Pinpoint the cell where the given text exists, returning its (x, y) midpoint coordinate. 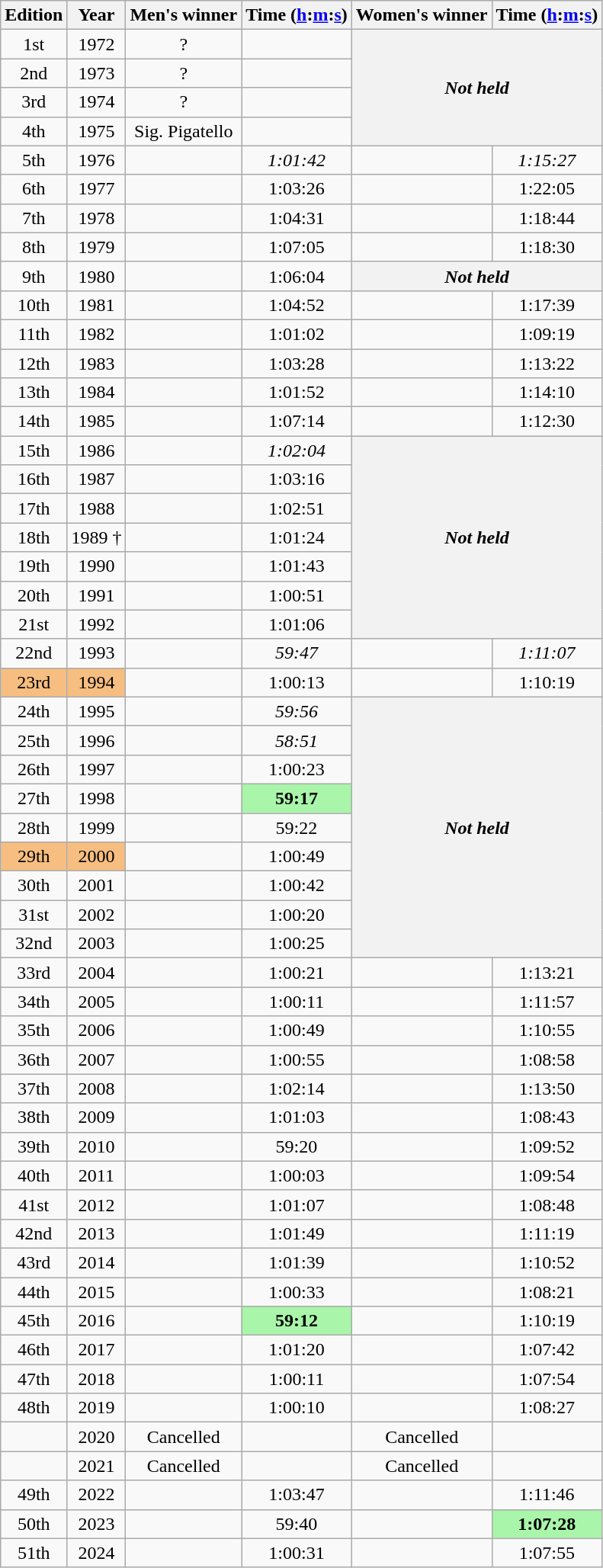
1:08:21 (547, 1292)
46th (34, 1350)
28th (34, 827)
24th (34, 711)
2013 (96, 1233)
14th (34, 422)
42nd (34, 1233)
1:17:39 (547, 305)
1:11:19 (547, 1233)
16th (34, 479)
4th (34, 131)
2019 (96, 1408)
1:01:42 (297, 160)
1:03:26 (297, 189)
59:47 (297, 653)
20th (34, 595)
1:22:05 (547, 189)
Sig. Pigatello (184, 131)
18th (34, 537)
1:01:52 (297, 393)
2007 (96, 1060)
21st (34, 624)
1:01:02 (297, 334)
5th (34, 160)
Men's winner (184, 15)
2001 (96, 886)
1999 (96, 827)
1:01:06 (297, 624)
26th (34, 769)
2021 (96, 1466)
2022 (96, 1495)
2000 (96, 857)
6th (34, 189)
59:12 (297, 1321)
22nd (34, 653)
1977 (96, 189)
1998 (96, 798)
1979 (96, 247)
1:00:42 (297, 886)
1:00:23 (297, 769)
1:09:54 (547, 1175)
3rd (34, 102)
1:10:52 (547, 1262)
29th (34, 857)
1995 (96, 711)
43rd (34, 1262)
1:08:48 (547, 1204)
1:02:14 (297, 1089)
51th (34, 1553)
7th (34, 218)
1:11:57 (547, 1002)
1:11:07 (547, 653)
34th (34, 1002)
1:03:47 (297, 1495)
38th (34, 1117)
1:00:03 (297, 1175)
1972 (96, 44)
1986 (96, 451)
50th (34, 1524)
32nd (34, 944)
1:13:21 (547, 973)
35th (34, 1031)
33rd (34, 973)
1982 (96, 334)
1:00:51 (297, 595)
1:00:33 (297, 1292)
1:01:39 (297, 1262)
1:13:22 (547, 364)
10th (34, 305)
2015 (96, 1292)
2018 (96, 1379)
1984 (96, 393)
1:11:46 (547, 1495)
1:06:04 (297, 276)
44th (34, 1292)
1:04:31 (297, 218)
2023 (96, 1524)
8th (34, 247)
1:00:21 (297, 973)
2017 (96, 1350)
17th (34, 508)
1975 (96, 131)
1993 (96, 653)
2008 (96, 1089)
40th (34, 1175)
1983 (96, 364)
1:18:44 (547, 218)
31st (34, 915)
1992 (96, 624)
58:51 (297, 740)
1:00:10 (297, 1408)
41st (34, 1204)
2016 (96, 1321)
1:09:19 (547, 334)
2024 (96, 1553)
Edition (34, 15)
1:03:16 (297, 479)
1978 (96, 218)
1976 (96, 160)
2009 (96, 1117)
1:04:52 (297, 305)
1:01:49 (297, 1233)
1:00:55 (297, 1060)
59:40 (297, 1524)
2004 (96, 973)
45th (34, 1321)
2014 (96, 1262)
1:00:20 (297, 915)
1:08:43 (547, 1117)
1:01:43 (297, 566)
1981 (96, 305)
59:56 (297, 711)
48th (34, 1408)
1:00:13 (297, 682)
11th (34, 334)
1:00:31 (297, 1553)
1:09:52 (547, 1146)
1:14:10 (547, 393)
2003 (96, 944)
1:03:28 (297, 364)
23rd (34, 682)
25th (34, 740)
Year (96, 15)
9th (34, 276)
2002 (96, 915)
59:20 (297, 1146)
1:07:55 (547, 1553)
47th (34, 1379)
1997 (96, 769)
12th (34, 364)
1980 (96, 276)
1988 (96, 508)
Women's winner (422, 15)
1989 † (96, 537)
1:07:14 (297, 422)
2006 (96, 1031)
1973 (96, 73)
1:02:04 (297, 451)
1st (34, 44)
1985 (96, 422)
1:15:27 (547, 160)
1:07:05 (297, 247)
1974 (96, 102)
2010 (96, 1146)
1:13:50 (547, 1089)
1:02:51 (297, 508)
36th (34, 1060)
1:00:25 (297, 944)
37th (34, 1089)
1990 (96, 566)
1:01:03 (297, 1117)
39th (34, 1146)
19th (34, 566)
1:08:58 (547, 1060)
1:07:28 (547, 1524)
1:10:55 (547, 1031)
2nd (34, 73)
49th (34, 1495)
2012 (96, 1204)
2020 (96, 1437)
1991 (96, 595)
13th (34, 393)
2011 (96, 1175)
1994 (96, 682)
1996 (96, 740)
59:22 (297, 827)
1987 (96, 479)
1:01:07 (297, 1204)
1:07:54 (547, 1379)
1:12:30 (547, 422)
1:08:27 (547, 1408)
2005 (96, 1002)
15th (34, 451)
59:17 (297, 798)
1:01:20 (297, 1350)
30th (34, 886)
1:18:30 (547, 247)
1:01:24 (297, 537)
1:07:42 (547, 1350)
27th (34, 798)
